Return the (x, y) coordinate for the center point of the cell that contains the specified text.  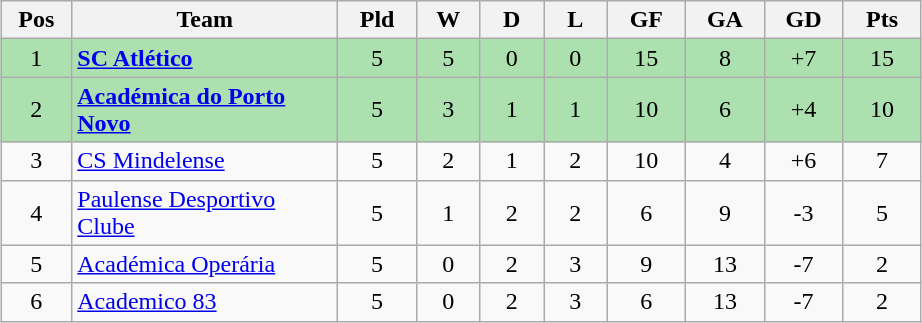
8 (726, 58)
W (448, 20)
7 (882, 161)
Pos (36, 20)
Pld (378, 20)
-3 (804, 212)
Paulense Desportivo Clube (205, 212)
Team (205, 20)
SC Atlético (205, 58)
GA (726, 20)
+4 (804, 110)
+6 (804, 161)
CS Mindelense (205, 161)
GF (646, 20)
GD (804, 20)
Academico 83 (205, 302)
L (576, 20)
Académica do Porto Novo (205, 110)
D (512, 20)
Pts (882, 20)
+7 (804, 58)
Académica Operária (205, 264)
